Return the (x, y) coordinate for the center point of the cell that contains the specified text.  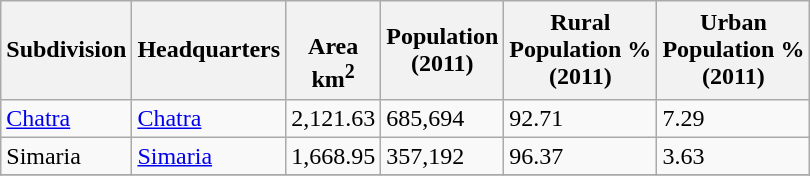
1,668.95 (334, 156)
3.63 (734, 156)
685,694 (442, 118)
Subdivision (66, 50)
Urban Population % (2011) (734, 50)
Headquarters (209, 50)
357,192 (442, 156)
96.37 (580, 156)
RuralPopulation %(2011) (580, 50)
92.71 (580, 118)
Population(2011) (442, 50)
Areakm2 (334, 50)
7.29 (734, 118)
2,121.63 (334, 118)
